Determine the (x, y) coordinate at the center of the cell enclosing the given text.  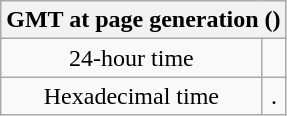
GMT at page generation () (144, 20)
Hexadecimal time (132, 96)
24-hour time (132, 58)
. (274, 96)
